Search for the cell housing the specified text and yield its (x, y) center coordinate. 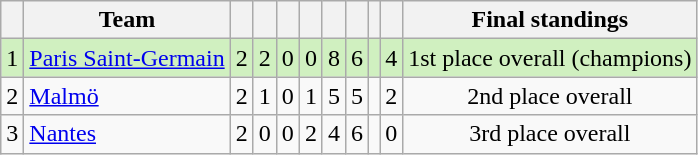
Nantes (127, 134)
3 (12, 134)
Paris Saint-Germain (127, 58)
Final standings (550, 20)
8 (334, 58)
2nd place overall (550, 96)
Malmö (127, 96)
Team (127, 20)
3rd place overall (550, 134)
1st place overall (champions) (550, 58)
